Locate the cell with the specified text and output its [x, y] center coordinate. 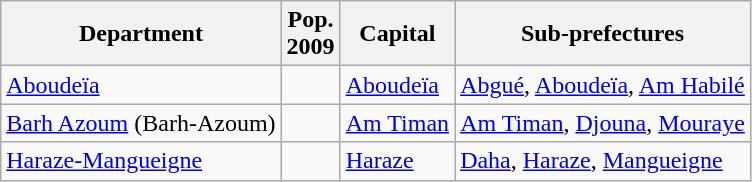
Pop.2009 [310, 34]
Department [141, 34]
Barh Azoum (Barh-Azoum) [141, 123]
Abgué, Aboudeïa, Am Habilé [603, 85]
Capital [397, 34]
Am Timan [397, 123]
Haraze [397, 161]
Am Timan, Djouna, Mouraye [603, 123]
Sub-prefectures [603, 34]
Haraze-Mangueigne [141, 161]
Daha, Haraze, Mangueigne [603, 161]
